Find where the given text appears and provide that cell's center as (x, y) coordinate. 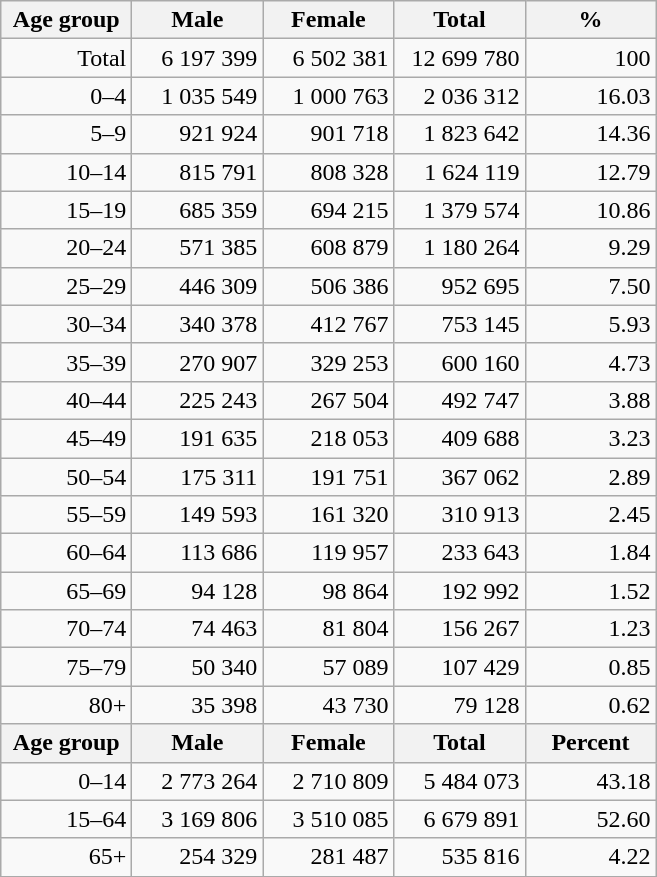
6 679 891 (460, 819)
492 747 (460, 400)
310 913 (460, 515)
600 160 (460, 362)
20–24 (66, 248)
16.03 (590, 96)
113 686 (198, 553)
175 311 (198, 477)
535 816 (460, 857)
1 035 549 (198, 96)
1 000 763 (328, 96)
218 053 (328, 438)
5 484 073 (460, 781)
9.29 (590, 248)
74 463 (198, 629)
40–44 (66, 400)
254 329 (198, 857)
281 487 (328, 857)
43 730 (328, 705)
100 (590, 58)
367 062 (460, 477)
267 504 (328, 400)
70–74 (66, 629)
149 593 (198, 515)
Percent (590, 743)
192 992 (460, 591)
52.60 (590, 819)
55–59 (66, 515)
0–4 (66, 96)
2 036 312 (460, 96)
15–19 (66, 210)
921 924 (198, 134)
6 502 381 (328, 58)
25–29 (66, 286)
0.62 (590, 705)
35–39 (66, 362)
12.79 (590, 172)
3.23 (590, 438)
685 359 (198, 210)
753 145 (460, 324)
81 804 (328, 629)
107 429 (460, 667)
65+ (66, 857)
270 907 (198, 362)
5–9 (66, 134)
4.22 (590, 857)
1 379 574 (460, 210)
0.85 (590, 667)
2 773 264 (198, 781)
50–54 (66, 477)
98 864 (328, 591)
340 378 (198, 324)
12 699 780 (460, 58)
1.23 (590, 629)
10.86 (590, 210)
43.18 (590, 781)
0–14 (66, 781)
6 197 399 (198, 58)
815 791 (198, 172)
3.88 (590, 400)
50 340 (198, 667)
80+ (66, 705)
2.89 (590, 477)
2.45 (590, 515)
233 643 (460, 553)
952 695 (460, 286)
694 215 (328, 210)
119 957 (328, 553)
608 879 (328, 248)
57 089 (328, 667)
1 180 264 (460, 248)
% (590, 20)
571 385 (198, 248)
808 328 (328, 172)
191 635 (198, 438)
45–49 (66, 438)
156 267 (460, 629)
412 767 (328, 324)
161 320 (328, 515)
60–64 (66, 553)
1.52 (590, 591)
30–34 (66, 324)
1 823 642 (460, 134)
2 710 809 (328, 781)
329 253 (328, 362)
35 398 (198, 705)
506 386 (328, 286)
4.73 (590, 362)
1.84 (590, 553)
409 688 (460, 438)
75–79 (66, 667)
3 169 806 (198, 819)
14.36 (590, 134)
1 624 119 (460, 172)
5.93 (590, 324)
446 309 (198, 286)
191 751 (328, 477)
7.50 (590, 286)
15–64 (66, 819)
225 243 (198, 400)
10–14 (66, 172)
65–69 (66, 591)
79 128 (460, 705)
901 718 (328, 134)
3 510 085 (328, 819)
94 128 (198, 591)
